Capture the cell that displays the provided text and extract its (x, y) central coordinate. 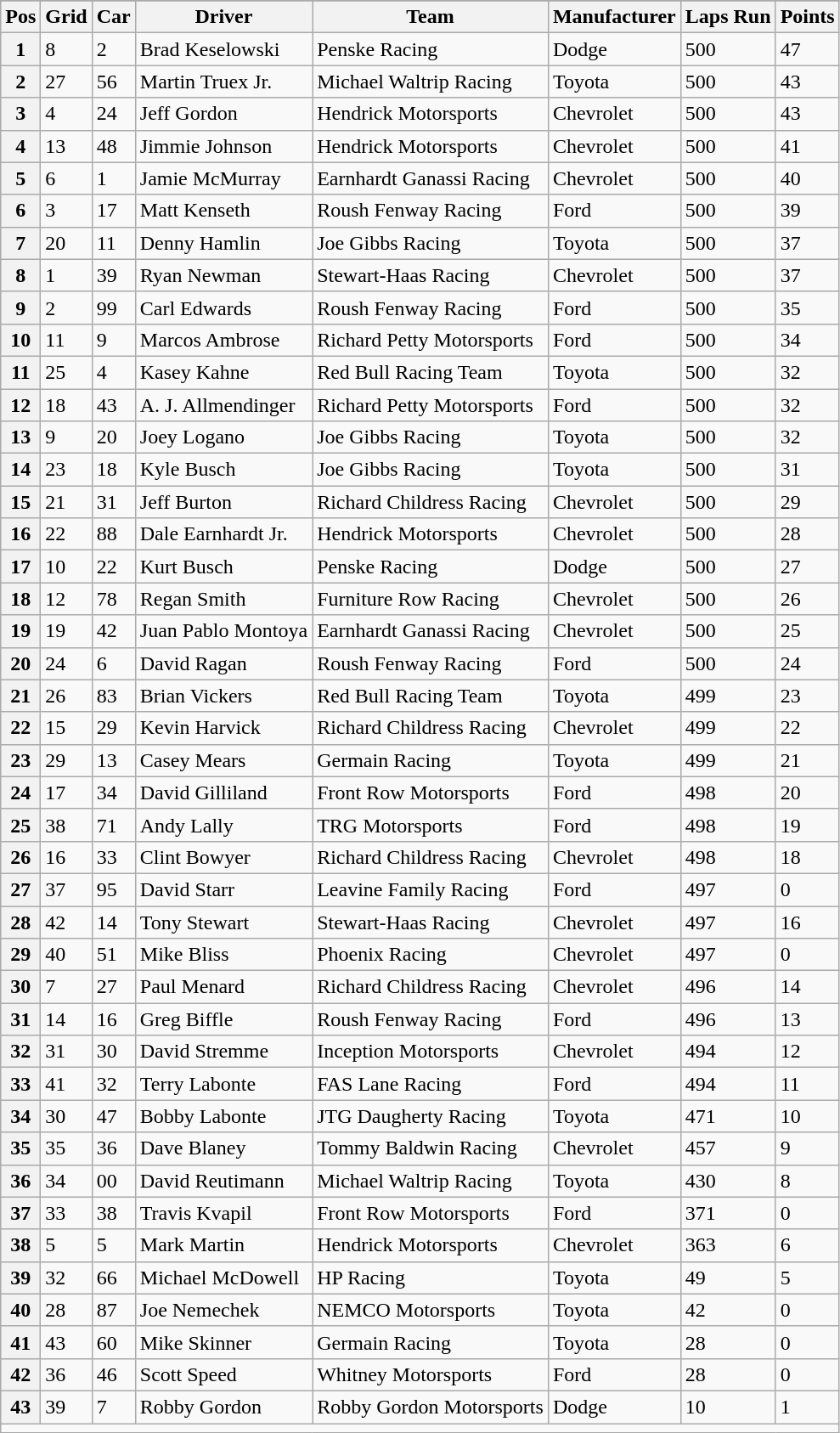
Denny Hamlin (223, 243)
Regan Smith (223, 599)
46 (114, 1374)
JTG Daugherty Racing (431, 1116)
Grid (66, 17)
48 (114, 146)
Jeff Gordon (223, 114)
49 (728, 1278)
371 (728, 1213)
78 (114, 599)
Juan Pablo Montoya (223, 631)
Furniture Row Racing (431, 599)
Kevin Harvick (223, 728)
Paul Menard (223, 987)
71 (114, 825)
Manufacturer (614, 17)
Martin Truex Jr. (223, 82)
Carl Edwards (223, 307)
Laps Run (728, 17)
95 (114, 889)
Whitney Motorsports (431, 1374)
Robby Gordon (223, 1407)
Robby Gordon Motorsports (431, 1407)
Driver (223, 17)
A. J. Allmendinger (223, 405)
Brian Vickers (223, 696)
Casey Mears (223, 760)
TRG Motorsports (431, 825)
Tony Stewart (223, 922)
Marcos Ambrose (223, 340)
56 (114, 82)
51 (114, 955)
457 (728, 1148)
Travis Kvapil (223, 1213)
Points (807, 17)
David Stremme (223, 1052)
Inception Motorsports (431, 1052)
Dale Earnhardt Jr. (223, 534)
Tommy Baldwin Racing (431, 1148)
Greg Biffle (223, 1019)
Scott Speed (223, 1374)
Phoenix Racing (431, 955)
Clint Bowyer (223, 857)
David Ragan (223, 663)
87 (114, 1310)
00 (114, 1181)
Jamie McMurray (223, 178)
Andy Lally (223, 825)
Car (114, 17)
430 (728, 1181)
88 (114, 534)
Michael McDowell (223, 1278)
Matt Kenseth (223, 211)
Jimmie Johnson (223, 146)
Brad Keselowski (223, 49)
83 (114, 696)
Jeff Burton (223, 502)
60 (114, 1342)
Mike Skinner (223, 1342)
66 (114, 1278)
Kasey Kahne (223, 372)
Joey Logano (223, 437)
David Gilliland (223, 793)
Mike Bliss (223, 955)
HP Racing (431, 1278)
NEMCO Motorsports (431, 1310)
Team (431, 17)
363 (728, 1245)
Terry Labonte (223, 1084)
Dave Blaney (223, 1148)
Mark Martin (223, 1245)
99 (114, 307)
FAS Lane Racing (431, 1084)
Pos (20, 17)
Joe Nemechek (223, 1310)
471 (728, 1116)
Ryan Newman (223, 275)
David Reutimann (223, 1181)
Leavine Family Racing (431, 889)
Bobby Labonte (223, 1116)
Kyle Busch (223, 470)
David Starr (223, 889)
Kurt Busch (223, 567)
